Locate the cell with the specified text and output its [x, y] center coordinate. 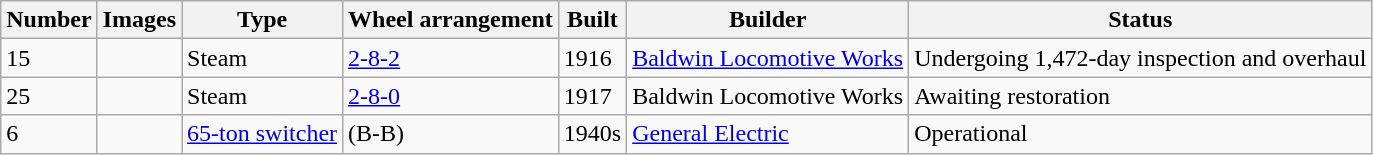
Operational [1140, 134]
1940s [592, 134]
Built [592, 20]
Builder [768, 20]
2-8-0 [451, 96]
Number [49, 20]
(B-B) [451, 134]
Status [1140, 20]
General Electric [768, 134]
Undergoing 1,472-day inspection and overhaul [1140, 58]
2-8-2 [451, 58]
25 [49, 96]
Wheel arrangement [451, 20]
6 [49, 134]
Type [262, 20]
65-ton switcher [262, 134]
Awaiting restoration [1140, 96]
Images [139, 20]
1916 [592, 58]
1917 [592, 96]
15 [49, 58]
